From the cell containing the given text, extract its center point as (X, Y) coordinate. 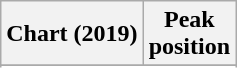
Chart (2019) (72, 34)
Peakposition (189, 34)
